Output the (X, Y) coordinate of the center of the cell containing the given text.  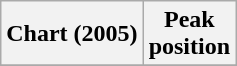
Peakposition (189, 34)
Chart (2005) (72, 34)
